Output the (x, y) coordinate of the center of the cell containing the given text.  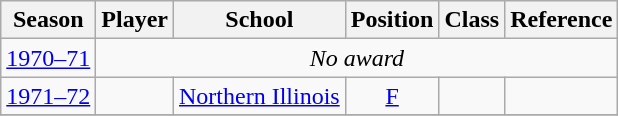
Class (472, 20)
1971–72 (48, 96)
F (392, 96)
Position (392, 20)
1970–71 (48, 58)
Northern Illinois (260, 96)
Reference (562, 20)
Player (135, 20)
School (260, 20)
Season (48, 20)
No award (357, 58)
